From the cell containing the given text, extract its center point as [x, y] coordinate. 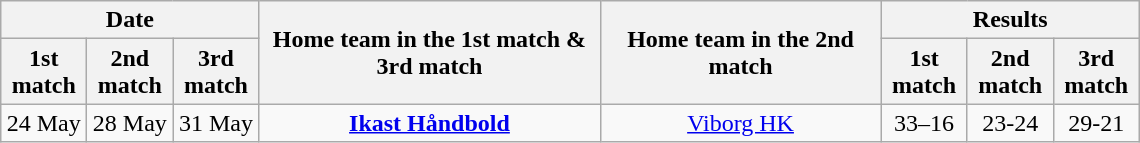
24 May [44, 123]
33–16 [924, 123]
Results [1010, 20]
31 May [216, 123]
Date [130, 20]
29-21 [1096, 123]
Home team in the 2nd match [740, 52]
Viborg HK [740, 123]
28 May [130, 123]
Ikast Håndbold [430, 123]
23-24 [1010, 123]
Home team in the 1st match & 3rd match [430, 52]
